Search for the cell housing the specified text and yield its [X, Y] center coordinate. 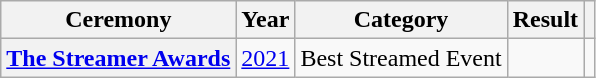
Year [266, 20]
Ceremony [118, 20]
Best Streamed Event [401, 58]
Result [545, 20]
The Streamer Awards [118, 58]
Category [401, 20]
2021 [266, 58]
